Extract the [X, Y] coordinate from the center of the cell holding the provided text.  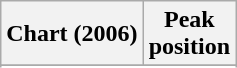
Peakposition [189, 34]
Chart (2006) [72, 34]
